Return (x, y) of the center of cell containing provided text 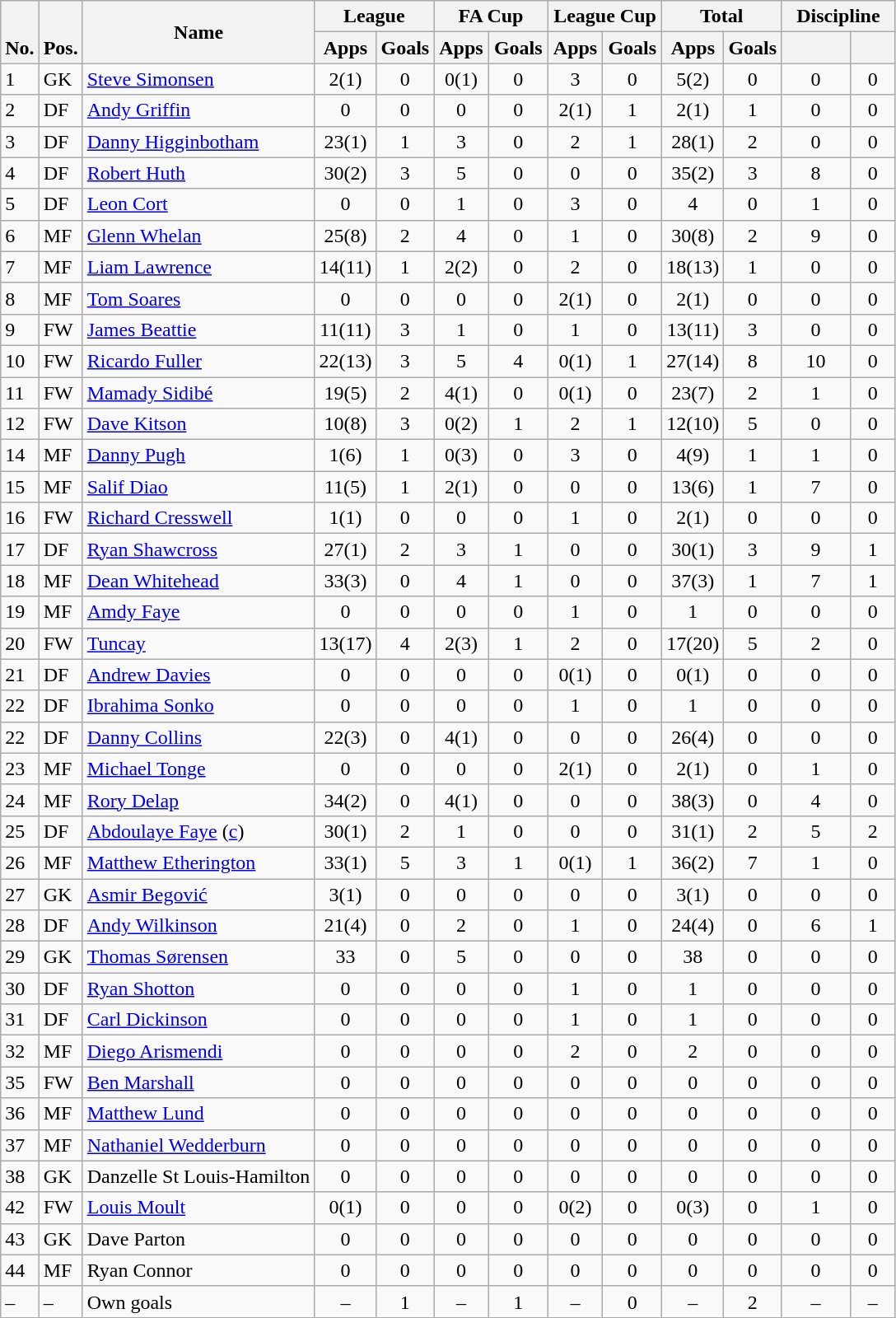
Glenn Whelan (198, 236)
Rory Delap (198, 800)
30(8) (693, 236)
19(5) (346, 393)
Tuncay (198, 643)
Steve Simonsen (198, 79)
26 (20, 862)
28 (20, 926)
Discipline (838, 16)
44 (20, 1270)
21 (20, 675)
Ben Marshall (198, 1082)
Andrew Davies (198, 675)
25(8) (346, 236)
League (374, 16)
Nathaniel Wedderburn (198, 1145)
19 (20, 612)
Danny Pugh (198, 456)
22(3) (346, 737)
11(11) (346, 329)
Robert Huth (198, 173)
Salif Diao (198, 487)
2(3) (461, 643)
Own goals (198, 1302)
21(4) (346, 926)
12 (20, 424)
Ryan Shotton (198, 988)
Asmir Begović (198, 894)
11(5) (346, 487)
Andy Griffin (198, 110)
Louis Moult (198, 1208)
Abdoulaye Faye (c) (198, 831)
Danzelle St Louis-Hamilton (198, 1176)
Dave Kitson (198, 424)
30(2) (346, 173)
36 (20, 1114)
13(6) (693, 487)
31 (20, 1020)
35 (20, 1082)
Total (721, 16)
43 (20, 1239)
13(11) (693, 329)
33(1) (346, 862)
Matthew Lund (198, 1114)
Dean Whitehead (198, 581)
2(2) (461, 267)
Liam Lawrence (198, 267)
28(1) (693, 142)
12(10) (693, 424)
27 (20, 894)
24 (20, 800)
Danny Higginbotham (198, 142)
Thomas Sørensen (198, 957)
Name (198, 32)
Ryan Connor (198, 1270)
29 (20, 957)
24(4) (693, 926)
1(6) (346, 456)
Mamady Sidibé (198, 393)
17(20) (693, 643)
38(3) (693, 800)
37 (20, 1145)
Tom Soares (198, 298)
Pos. (61, 32)
17 (20, 549)
FA Cup (491, 16)
16 (20, 518)
Diego Arismendi (198, 1051)
18 (20, 581)
33(3) (346, 581)
Andy Wilkinson (198, 926)
30 (20, 988)
5(2) (693, 79)
10(8) (346, 424)
Carl Dickinson (198, 1020)
Richard Cresswell (198, 518)
32 (20, 1051)
11 (20, 393)
Ibrahima Sonko (198, 706)
33 (346, 957)
Michael Tonge (198, 769)
Amdy Faye (198, 612)
23(1) (346, 142)
14 (20, 456)
Dave Parton (198, 1239)
23 (20, 769)
1(1) (346, 518)
Danny Collins (198, 737)
27(1) (346, 549)
22(13) (346, 361)
13(17) (346, 643)
20 (20, 643)
Leon Cort (198, 204)
James Beattie (198, 329)
18(13) (693, 267)
37(3) (693, 581)
Ricardo Fuller (198, 361)
35(2) (693, 173)
Ryan Shawcross (198, 549)
League Cup (604, 16)
Matthew Etherington (198, 862)
14(11) (346, 267)
25 (20, 831)
27(14) (693, 361)
42 (20, 1208)
34(2) (346, 800)
23(7) (693, 393)
26(4) (693, 737)
No. (20, 32)
4(9) (693, 456)
15 (20, 487)
31(1) (693, 831)
36(2) (693, 862)
